From the cell containing the given text, extract its center point as (X, Y) coordinate. 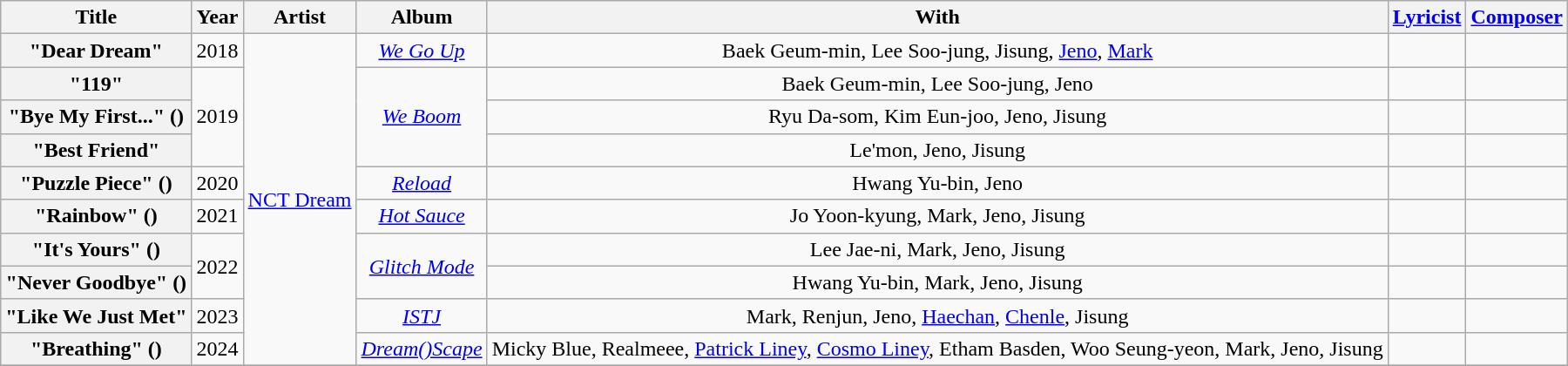
Album (422, 17)
Dream()Scape (422, 349)
Hwang Yu-bin, Jeno (937, 183)
"Dear Dream" (96, 51)
2022 (218, 266)
2019 (218, 117)
Baek Geum-min, Lee Soo-jung, Jeno (937, 84)
2024 (218, 349)
"Breathing" () (96, 349)
Title (96, 17)
Hwang Yu-bin, Mark, Jeno, Jisung (937, 282)
Ryu Da-som, Kim Eun-joo, Jeno, Jisung (937, 117)
Lyricist (1427, 17)
Artist (300, 17)
"Best Friend" (96, 150)
"Puzzle Piece" () (96, 183)
"119" (96, 84)
We Go Up (422, 51)
Jo Yoon-kyung, Mark, Jeno, Jisung (937, 216)
ISTJ (422, 315)
Mark, Renjun, Jeno, Haechan, Chenle, Jisung (937, 315)
Le'mon, Jeno, Jisung (937, 150)
"Rainbow" () (96, 216)
"Bye My First..." () (96, 117)
"It's Yours" () (96, 249)
Baek Geum-min, Lee Soo-jung, Jisung, Jeno, Mark (937, 51)
2020 (218, 183)
Glitch Mode (422, 266)
NCT Dream (300, 200)
Hot Sauce (422, 216)
"Like We Just Met" (96, 315)
Micky Blue, Realmeee, Patrick Liney, Cosmo Liney, Etham Basden, Woo Seung-yeon, Mark, Jeno, Jisung (937, 349)
Reload (422, 183)
With (937, 17)
"Never Goodbye" () (96, 282)
2018 (218, 51)
2023 (218, 315)
Composer (1517, 17)
Lee Jae-ni, Mark, Jeno, Jisung (937, 249)
Year (218, 17)
2021 (218, 216)
We Boom (422, 117)
